Find where the given text appears and provide that cell's center as (x, y) coordinate. 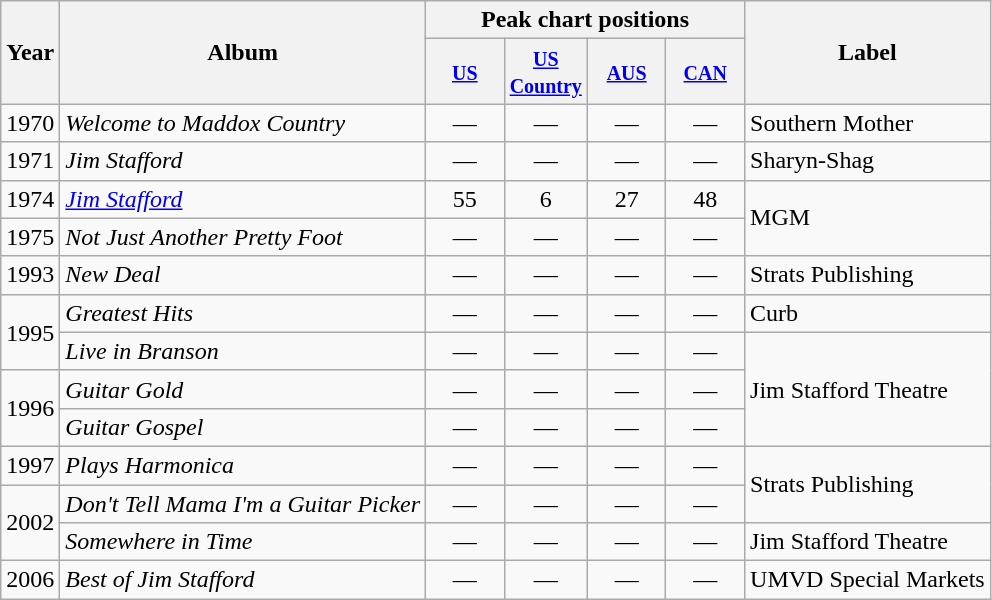
AUS (626, 72)
Live in Branson (243, 351)
Plays Harmonica (243, 465)
Guitar Gospel (243, 427)
Year (30, 52)
1996 (30, 408)
27 (626, 199)
1995 (30, 332)
Sharyn-Shag (868, 161)
1974 (30, 199)
55 (466, 199)
Best of Jim Stafford (243, 580)
Label (868, 52)
New Deal (243, 275)
2006 (30, 580)
US Country (546, 72)
1970 (30, 123)
Greatest Hits (243, 313)
1993 (30, 275)
Welcome to Maddox Country (243, 123)
CAN (706, 72)
48 (706, 199)
Not Just Another Pretty Foot (243, 237)
UMVD Special Markets (868, 580)
6 (546, 199)
Guitar Gold (243, 389)
Peak chart positions (586, 20)
1997 (30, 465)
2002 (30, 522)
Curb (868, 313)
MGM (868, 218)
Album (243, 52)
US (466, 72)
1975 (30, 237)
Southern Mother (868, 123)
Don't Tell Mama I'm a Guitar Picker (243, 503)
1971 (30, 161)
Somewhere in Time (243, 542)
